Extract the [X, Y] coordinate from the center of the cell holding the provided text.  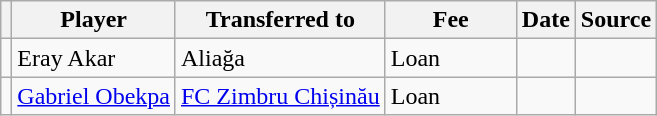
FC Zimbru Chișinău [280, 96]
Fee [450, 20]
Aliağa [280, 58]
Transferred to [280, 20]
Player [94, 20]
Eray Akar [94, 58]
Source [616, 20]
Gabriel Obekpa [94, 96]
Date [546, 20]
